Output the (x, y) coordinate of the center of the cell containing the given text.  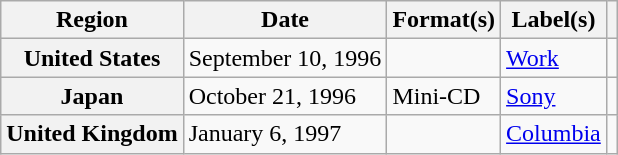
United Kingdom (92, 134)
Columbia (554, 134)
Mini-CD (444, 96)
Format(s) (444, 20)
Label(s) (554, 20)
Work (554, 58)
September 10, 1996 (285, 58)
Japan (92, 96)
Sony (554, 96)
Region (92, 20)
Date (285, 20)
January 6, 1997 (285, 134)
October 21, 1996 (285, 96)
United States (92, 58)
